Search for the cell housing the specified text and yield its [X, Y] center coordinate. 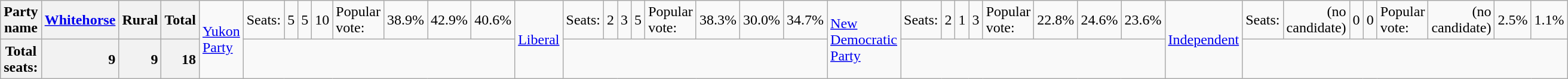
10 [323, 20]
1.1% [1549, 20]
18 [180, 59]
1 [962, 20]
Total seats: [21, 59]
40.6% [493, 20]
New Democratic Party [864, 39]
Yukon Party [221, 39]
2.5% [1512, 20]
42.9% [449, 20]
23.6% [1143, 20]
34.7% [805, 20]
24.6% [1099, 20]
30.0% [761, 20]
Whitehorse [80, 20]
38.3% [718, 20]
Liberal [539, 39]
Independent [1204, 39]
Total [180, 20]
38.9% [406, 20]
22.8% [1056, 20]
Party name [21, 20]
Rural [140, 20]
